Identify which cell holds the provided text, then report its (x, y) central coordinate. 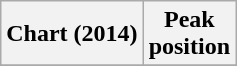
Chart (2014) (72, 34)
Peakposition (189, 34)
